From the cell containing the given text, extract its center point as (x, y) coordinate. 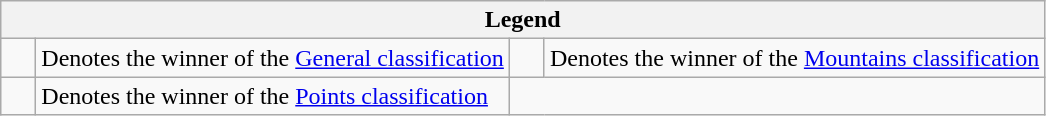
Denotes the winner of the General classification (273, 58)
Denotes the winner of the Mountains classification (794, 58)
Denotes the winner of the Points classification (273, 96)
Legend (523, 20)
